Identify which cell holds the provided text, then report its [x, y] central coordinate. 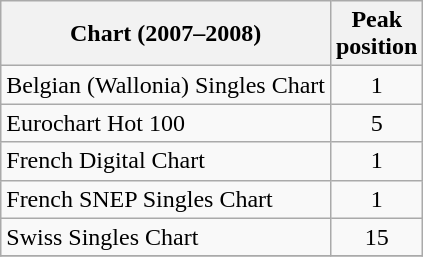
French Digital Chart [166, 161]
Belgian (Wallonia) Singles Chart [166, 85]
5 [376, 123]
Eurochart Hot 100 [166, 123]
Chart (2007–2008) [166, 34]
15 [376, 237]
French SNEP Singles Chart [166, 199]
Peakposition [376, 34]
Swiss Singles Chart [166, 237]
